Detect which cell encompasses the target text, then output its [X, Y] center coordinate. 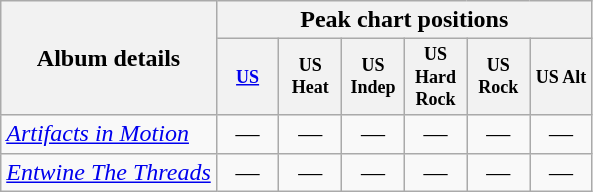
Album details [109, 58]
US Rock [498, 77]
US Hard Rock [436, 77]
Peak chart positions [404, 20]
US Heat [310, 77]
US Alt [562, 77]
Entwine The Threads [109, 172]
Artifacts in Motion [109, 134]
US Indep [374, 77]
US [248, 77]
